Return (X, Y) of the center of cell containing provided text 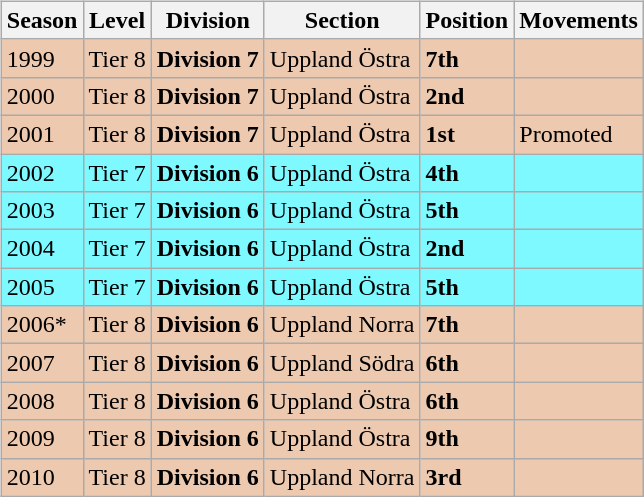
Movements (579, 20)
Season (42, 20)
2010 (42, 477)
2006* (42, 325)
9th (467, 439)
Division (208, 20)
2002 (42, 173)
Section (342, 20)
2000 (42, 96)
2004 (42, 249)
2009 (42, 439)
Level (117, 20)
Position (467, 20)
2003 (42, 211)
1999 (42, 58)
Promoted (579, 134)
1st (467, 134)
2008 (42, 401)
4th (467, 173)
3rd (467, 477)
2007 (42, 363)
Uppland Södra (342, 363)
2005 (42, 287)
2001 (42, 134)
